Locate the cell with the specified text and output its (x, y) center coordinate. 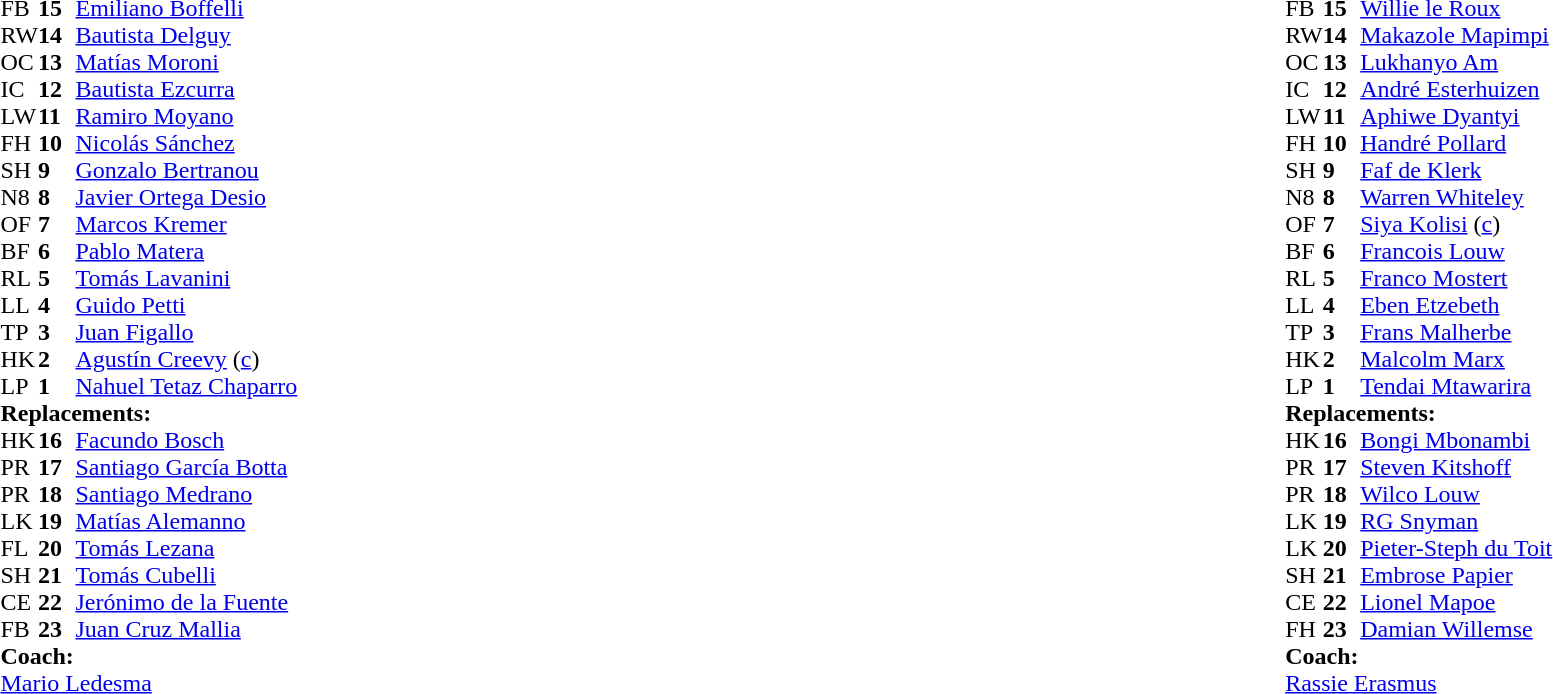
Ramiro Moyano (187, 116)
Javier Ortega Desio (187, 198)
Guido Petti (187, 306)
Siya Kolisi (c) (1456, 224)
Eben Etzebeth (1456, 306)
Faf de Klerk (1456, 170)
Warren Whiteley (1456, 198)
Pieter-Steph du Toit (1456, 548)
Tendai Mtawarira (1456, 386)
FL (19, 548)
Facundo Bosch (187, 440)
Bautista Ezcurra (187, 90)
Agustín Creevy (c) (187, 360)
Tomás Lavanini (187, 278)
Franco Mostert (1456, 278)
Marcos Kremer (187, 224)
Tomás Lezana (187, 548)
Makazole Mapimpi (1456, 36)
Frans Malherbe (1456, 332)
FB (19, 630)
Lukhanyo Am (1456, 62)
André Esterhuizen (1456, 90)
Pablo Matera (187, 252)
Malcolm Marx (1456, 360)
Juan Cruz Mallia (187, 630)
Francois Louw (1456, 252)
Wilco Louw (1456, 494)
Santiago García Botta (187, 468)
Gonzalo Bertranou (187, 170)
Matías Alemanno (187, 522)
Bongi Mbonambi (1456, 440)
Aphiwe Dyantyi (1456, 116)
Bautista Delguy (187, 36)
Santiago Medrano (187, 494)
Juan Figallo (187, 332)
Nicolás Sánchez (187, 144)
Steven Kitshoff (1456, 468)
Jerónimo de la Fuente (187, 602)
Embrose Papier (1456, 576)
RG Snyman (1456, 522)
Damian Willemse (1456, 630)
Lionel Mapoe (1456, 602)
Matías Moroni (187, 62)
Tomás Cubelli (187, 576)
Handré Pollard (1456, 144)
Nahuel Tetaz Chaparro (187, 386)
